From the cell containing the given text, extract its center point as (X, Y) coordinate. 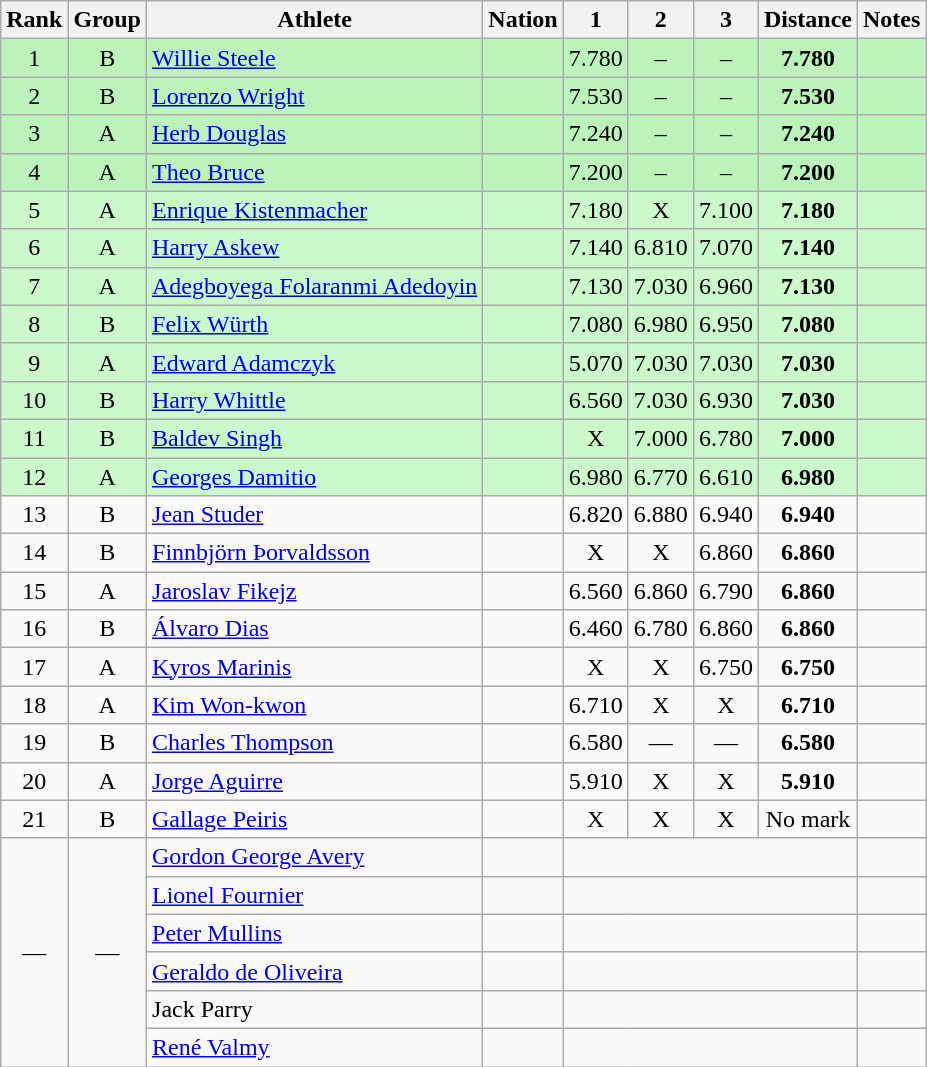
Gallage Peiris (315, 819)
13 (34, 515)
Harry Whittle (315, 400)
Jorge Aguirre (315, 781)
6.880 (660, 515)
6 (34, 248)
15 (34, 591)
Lionel Fournier (315, 895)
6.610 (726, 477)
17 (34, 667)
Nation (523, 20)
7.100 (726, 210)
14 (34, 553)
16 (34, 629)
21 (34, 819)
20 (34, 781)
6.790 (726, 591)
Peter Mullins (315, 933)
12 (34, 477)
9 (34, 362)
5 (34, 210)
Athlete (315, 20)
6.960 (726, 286)
Theo Bruce (315, 172)
Edward Adamczyk (315, 362)
Felix Würth (315, 324)
Jaroslav Fikejz (315, 591)
6.950 (726, 324)
Kyros Marinis (315, 667)
6.770 (660, 477)
Rank (34, 20)
5.070 (596, 362)
Harry Askew (315, 248)
Charles Thompson (315, 743)
7 (34, 286)
18 (34, 705)
6.930 (726, 400)
11 (34, 438)
Gordon George Avery (315, 857)
Jean Studer (315, 515)
Baldev Singh (315, 438)
8 (34, 324)
Notes (891, 20)
Distance (808, 20)
Lorenzo Wright (315, 96)
4 (34, 172)
Georges Damitio (315, 477)
Álvaro Dias (315, 629)
10 (34, 400)
6.820 (596, 515)
Geraldo de Oliveira (315, 971)
Adegboyega Folaranmi Adedoyin (315, 286)
Finnbjörn Þorvaldsson (315, 553)
7.070 (726, 248)
Jack Parry (315, 1009)
19 (34, 743)
Willie Steele (315, 58)
6.460 (596, 629)
No mark (808, 819)
Herb Douglas (315, 134)
6.810 (660, 248)
Group (108, 20)
Kim Won-kwon (315, 705)
René Valmy (315, 1047)
Enrique Kistenmacher (315, 210)
